Capture the cell that displays the provided text and extract its (x, y) central coordinate. 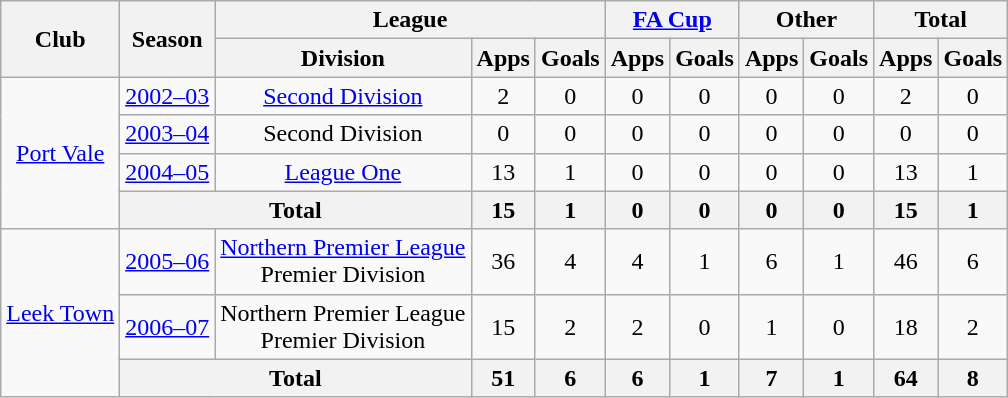
18 (906, 326)
51 (503, 378)
Division (343, 58)
FA Cup (672, 20)
League One (343, 172)
2003–04 (168, 134)
2004–05 (168, 172)
2006–07 (168, 326)
Club (60, 39)
Port Vale (60, 153)
Leek Town (60, 313)
Other (806, 20)
Season (168, 39)
46 (906, 262)
36 (503, 262)
7 (771, 378)
League (410, 20)
2005–06 (168, 262)
8 (973, 378)
2002–03 (168, 96)
64 (906, 378)
